Pinpoint the cell where the given text exists, returning its [X, Y] midpoint coordinate. 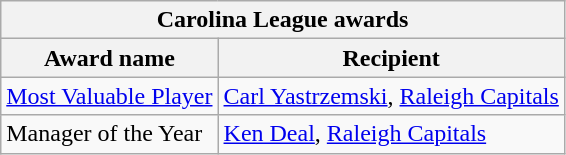
Award name [110, 58]
Recipient [391, 58]
Manager of the Year [110, 134]
Carl Yastrzemski, Raleigh Capitals [391, 96]
Carolina League awards [283, 20]
Ken Deal, Raleigh Capitals [391, 134]
Most Valuable Player [110, 96]
